Search for the cell housing the specified text and yield its (X, Y) center coordinate. 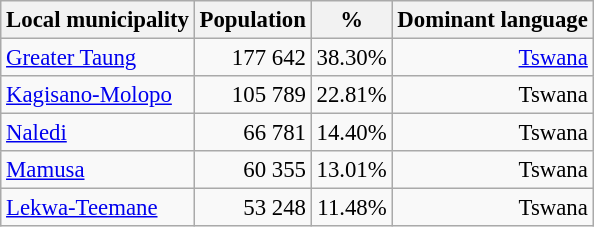
53 248 (252, 208)
66 781 (252, 133)
177 642 (252, 58)
Dominant language (492, 20)
Local municipality (98, 20)
Greater Taung (98, 58)
60 355 (252, 170)
Mamusa (98, 170)
Kagisano-Molopo (98, 95)
38.30% (352, 58)
% (352, 20)
Lekwa-Teemane (98, 208)
14.40% (352, 133)
13.01% (352, 170)
Naledi (98, 133)
Population (252, 20)
22.81% (352, 95)
11.48% (352, 208)
105 789 (252, 95)
